Pinpoint the cell where the given text exists, returning its [x, y] midpoint coordinate. 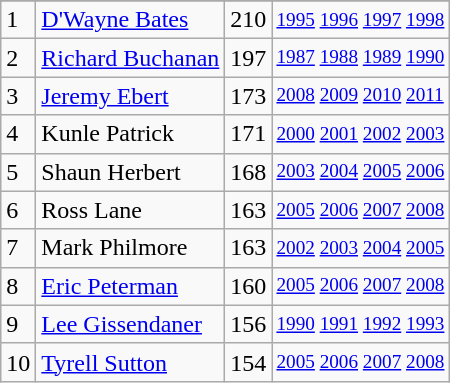
Ross Lane [130, 210]
Lee Gissendaner [130, 324]
156 [248, 324]
Mark Philmore [130, 248]
Richard Buchanan [130, 58]
1987 1988 1989 1990 [360, 58]
Eric Peterman [130, 286]
9 [18, 324]
5 [18, 172]
7 [18, 248]
6 [18, 210]
168 [248, 172]
2002 2003 2004 2005 [360, 248]
Jeremy Ebert [130, 96]
197 [248, 58]
154 [248, 362]
Shaun Herbert [130, 172]
173 [248, 96]
1990 1991 1992 1993 [360, 324]
210 [248, 20]
1995 1996 1997 1998 [360, 20]
4 [18, 134]
8 [18, 286]
2003 2004 2005 2006 [360, 172]
160 [248, 286]
10 [18, 362]
3 [18, 96]
Tyrell Sutton [130, 362]
171 [248, 134]
D'Wayne Bates [130, 20]
2008 2009 2010 2011 [360, 96]
Kunle Patrick [130, 134]
2 [18, 58]
2000 2001 2002 2003 [360, 134]
1 [18, 20]
